Pinpoint the cell where the given text exists, returning its [x, y] midpoint coordinate. 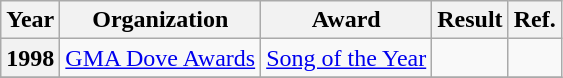
Year [30, 20]
Organization [160, 20]
Song of the Year [346, 58]
GMA Dove Awards [160, 58]
Award [346, 20]
Ref. [534, 20]
Result [470, 20]
1998 [30, 58]
